From the cell containing the given text, extract its center point as [X, Y] coordinate. 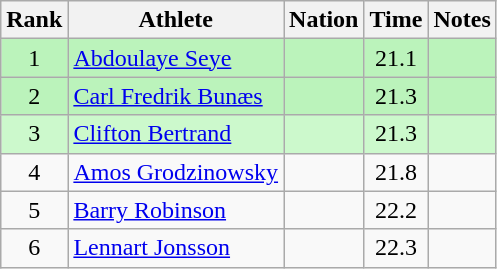
Athlete [176, 20]
22.2 [396, 210]
Carl Fredrik Bunæs [176, 96]
Clifton Bertrand [176, 134]
21.8 [396, 172]
Rank [34, 20]
6 [34, 248]
21.1 [396, 58]
2 [34, 96]
Nation [324, 20]
Barry Robinson [176, 210]
Amos Grodzinowsky [176, 172]
3 [34, 134]
Abdoulaye Seye [176, 58]
5 [34, 210]
1 [34, 58]
22.3 [396, 248]
4 [34, 172]
Notes [462, 20]
Time [396, 20]
Lennart Jonsson [176, 248]
